For the text-containing cell, return its midpoint in (X, Y) coordinate format. 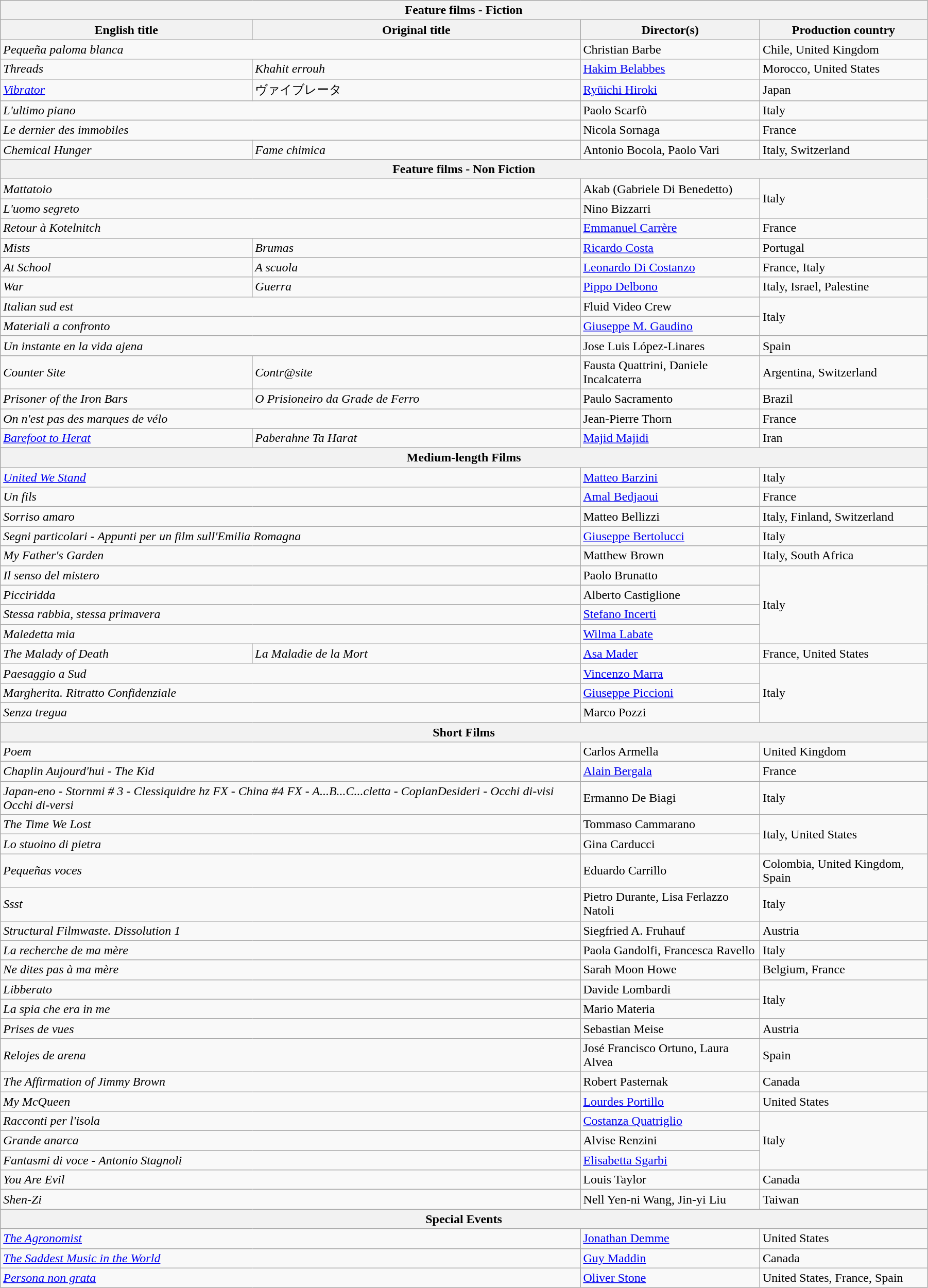
Mario Materia (671, 1009)
Lourdes Portillo (671, 1102)
Production country (844, 30)
L'ultimo piano (290, 111)
Pippo Delbono (671, 287)
Fausta Quattrini, Daniele Incalcaterra (671, 372)
Lo stuoino di pietra (290, 844)
Tommaso Cammarano (671, 825)
Elisabetta Sgarbi (671, 1160)
Structural Filmwaste. Dissolution 1 (290, 931)
Materiali a confronto (290, 326)
Jean-Pierre Thorn (671, 419)
Amal Bedjaoui (671, 497)
Racconti per l'isola (290, 1121)
Vincenzo Marra (671, 673)
Fame chimica (416, 150)
Short Films (464, 732)
Ryūichi Hiroki (671, 90)
Medium-length Films (464, 458)
The Agronomist (290, 1239)
Ssst (290, 904)
Original title (416, 30)
Oliver Stone (671, 1278)
My Father's Garden (290, 556)
Giuseppe M. Gaudino (671, 326)
Jonathan Demme (671, 1239)
My McQueen (290, 1102)
Retour à Kotelnitch (290, 228)
Siegfried A. Fruhauf (671, 931)
Brumas (416, 248)
Majid Majidi (671, 438)
Paola Gandolfi, Francesca Ravello (671, 950)
United Kingdom (844, 752)
Italy, Finland, Switzerland (844, 517)
Alain Bergala (671, 771)
Paolo Brunatto (671, 575)
English title (127, 30)
Giuseppe Piccioni (671, 693)
Nicola Sornaga (671, 130)
Christian Barbe (671, 49)
Vibrator (127, 90)
Italy, Israel, Palestine (844, 287)
Counter Site (127, 372)
Un instante en la vida ajena (290, 346)
L'uomo segreto (290, 209)
ヴァイブレータ (416, 90)
Davide Lombardi (671, 989)
Portugal (844, 248)
Picciridda (290, 595)
Brazil (844, 399)
The Malady of Death (127, 654)
Fluid Video Crew (671, 306)
La recherche de ma mère (290, 950)
Jose Luis López-Linares (671, 346)
At School (127, 267)
Gina Carducci (671, 844)
José Francisco Ortuno, Laura Alvea (671, 1055)
Il senso del mistero (290, 575)
Persona non grata (290, 1278)
Louis Taylor (671, 1180)
Italy, South Africa (844, 556)
Director(s) (671, 30)
La Maladie de la Mort (416, 654)
Colombia, United Kingdom, Spain (844, 870)
The Affirmation of Jimmy Brown (290, 1081)
Shen-Zi (290, 1199)
Italy, Switzerland (844, 150)
Pietro Durante, Lisa Ferlazzo Natoli (671, 904)
Antonio Bocola, Paolo Vari (671, 150)
Special Events (464, 1219)
Marco Pozzi (671, 712)
Paolo Scarfò (671, 111)
Guerra (416, 287)
United We Stand (290, 477)
Paesaggio a Sud (290, 673)
Iran (844, 438)
Mists (127, 248)
Pequeñas voces (290, 870)
Guy Maddin (671, 1258)
Ricardo Costa (671, 248)
Nino Bizzarri (671, 209)
Sorriso amaro (290, 517)
War (127, 287)
La spia che era in me (290, 1009)
Italy, United States (844, 834)
Feature films - Non Fiction (464, 169)
Italian sud est (290, 306)
Alvise Renzini (671, 1141)
Matteo Barzini (671, 477)
The Time We Lost (290, 825)
Le dernier des immobiles (290, 130)
Khahit errouh (416, 69)
Nell Yen-ni Wang, Jin-yi Liu (671, 1199)
Stessa rabbia, stessa primavera (290, 614)
Carlos Armella (671, 752)
Taiwan (844, 1199)
Belgium, France (844, 970)
Robert Pasternak (671, 1081)
Matteo Bellizzi (671, 517)
Chile, United Kingdom (844, 49)
Asa Mader (671, 654)
Margherita. Ritratto Confidenziale (290, 693)
Barefoot to Herat (127, 438)
Eduardo Carrillo (671, 870)
Feature films - Fiction (464, 10)
O Prisioneiro da Grade de Ferro (416, 399)
Alberto Castiglione (671, 595)
Prisoner of the Iron Bars (127, 399)
Matthew Brown (671, 556)
Prises de vues (290, 1028)
The Saddest Music in the World (290, 1258)
Ermanno De Biagi (671, 798)
Maledetta mia (290, 634)
Sebastian Meise (671, 1028)
Contr@site (416, 372)
Threads (127, 69)
Chemical Hunger (127, 150)
Stefano Incerti (671, 614)
Japan (844, 90)
Relojes de arena (290, 1055)
Poem (290, 752)
Japan-eno - Stornmi # 3 - Clessiquidre hz FX - China #4 FX - A...B...C...cletta - CoplanDesideri - Occhi di-visi Occhi di-versi (290, 798)
On n'est pas des marques de vélo (290, 419)
Hakim Belabbes (671, 69)
Mattatoio (290, 189)
Wilma Labate (671, 634)
Leonardo Di Costanzo (671, 267)
Argentina, Switzerland (844, 372)
Morocco, United States (844, 69)
Chaplin Aujourd'hui - The Kid (290, 771)
Ne dites pas à ma mère (290, 970)
Emmanuel Carrère (671, 228)
France, Italy (844, 267)
Senza tregua (290, 712)
Paberahne Ta Harat (416, 438)
Grande anarca (290, 1141)
Fantasmi di voce - Antonio Stagnoli (290, 1160)
Giuseppe Bertolucci (671, 536)
Costanza Quatriglio (671, 1121)
A scuola (416, 267)
France, United States (844, 654)
Un fils (290, 497)
Sarah Moon Howe (671, 970)
You Are Evil (290, 1180)
Libberato (290, 989)
United States, France, Spain (844, 1278)
Pequeña paloma blanca (290, 49)
Segni particolari - Appunti per un film sull'Emilia Romagna (290, 536)
Paulo Sacramento (671, 399)
Akab (Gabriele Di Benedetto) (671, 189)
